Search for the cell housing the specified text and yield its (X, Y) center coordinate. 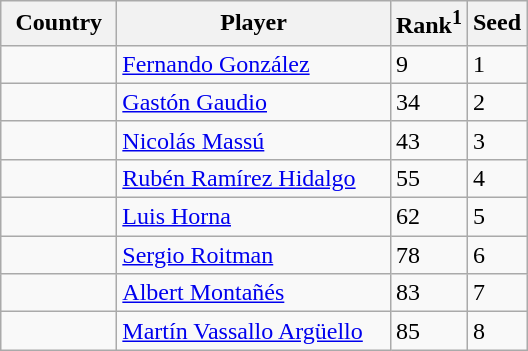
62 (428, 217)
Seed (496, 24)
Fernando González (254, 64)
1 (496, 64)
2 (496, 102)
Albert Montañés (254, 293)
8 (496, 331)
Sergio Roitman (254, 255)
34 (428, 102)
Martín Vassallo Argüello (254, 331)
83 (428, 293)
7 (496, 293)
3 (496, 140)
78 (428, 255)
Nicolás Massú (254, 140)
9 (428, 64)
55 (428, 178)
85 (428, 331)
Rank1 (428, 24)
Gastón Gaudio (254, 102)
Player (254, 24)
Rubén Ramírez Hidalgo (254, 178)
Country (59, 24)
43 (428, 140)
Luis Horna (254, 217)
5 (496, 217)
6 (496, 255)
4 (496, 178)
